Determine the (X, Y) coordinate at the center of the cell enclosing the given text.  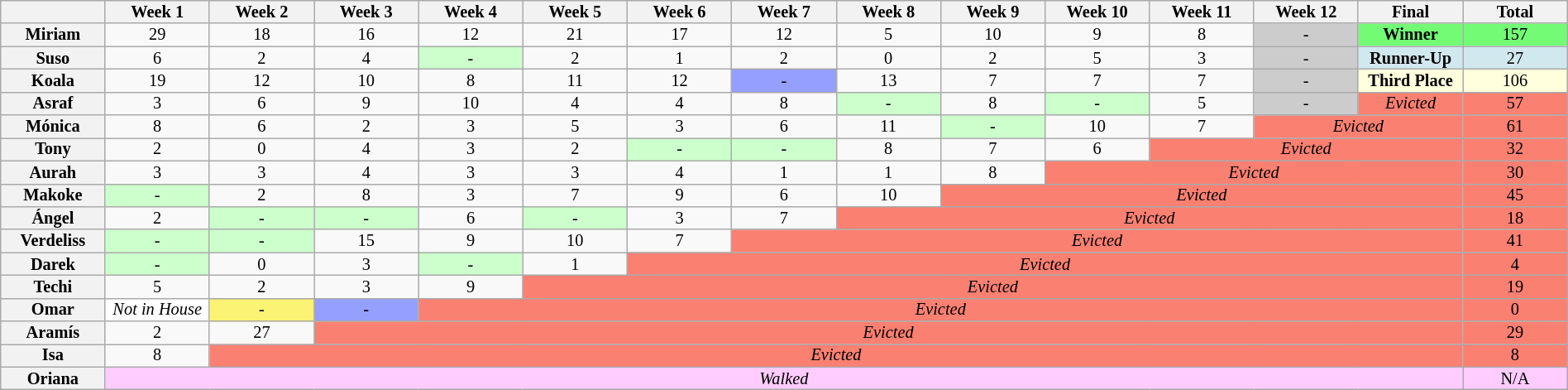
Aurah (53, 172)
Week 4 (471, 12)
Aramís (53, 333)
Week 9 (992, 12)
Final (1410, 12)
13 (888, 80)
45 (1515, 195)
Winner (1410, 35)
15 (366, 241)
21 (575, 35)
16 (366, 35)
Runner-Up (1410, 58)
Week 7 (784, 12)
157 (1515, 35)
Week 3 (366, 12)
61 (1515, 127)
Week 5 (575, 12)
Techi (53, 286)
106 (1515, 80)
30 (1515, 172)
32 (1515, 149)
Walked (784, 378)
Week 10 (1097, 12)
Isa (53, 355)
Verdeliss (53, 241)
Koala (53, 80)
41 (1515, 241)
Omar (53, 310)
Asraf (53, 104)
17 (679, 35)
Tony (53, 149)
Oriana (53, 378)
Total (1515, 12)
57 (1515, 104)
Week 8 (888, 12)
Makoke (53, 195)
Week 2 (261, 12)
Week 1 (157, 12)
Darek (53, 264)
Ángel (53, 218)
Not in House (157, 310)
Miriam (53, 35)
Suso (53, 58)
N/A (1515, 378)
Week 12 (1306, 12)
Week 6 (679, 12)
Third Place (1410, 80)
Mónica (53, 127)
Week 11 (1202, 12)
